Scan for the cell matching the given text and deliver its [X, Y] coordinate at center. 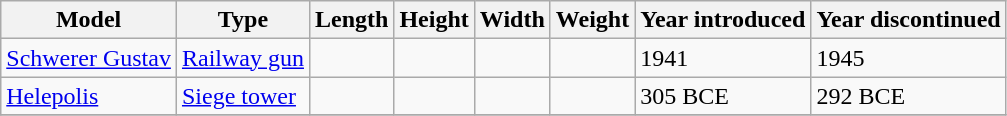
Railway gun [242, 58]
292 BCE [908, 96]
Height [434, 20]
1941 [723, 58]
Length [351, 20]
Helepolis [89, 96]
305 BCE [723, 96]
Siege tower [242, 96]
1945 [908, 58]
Schwerer Gustav [89, 58]
Year introduced [723, 20]
Year discontinued [908, 20]
Width [512, 20]
Weight [592, 20]
Model [89, 20]
Type [242, 20]
